Output the [X, Y] coordinate of the center of the cell containing the given text.  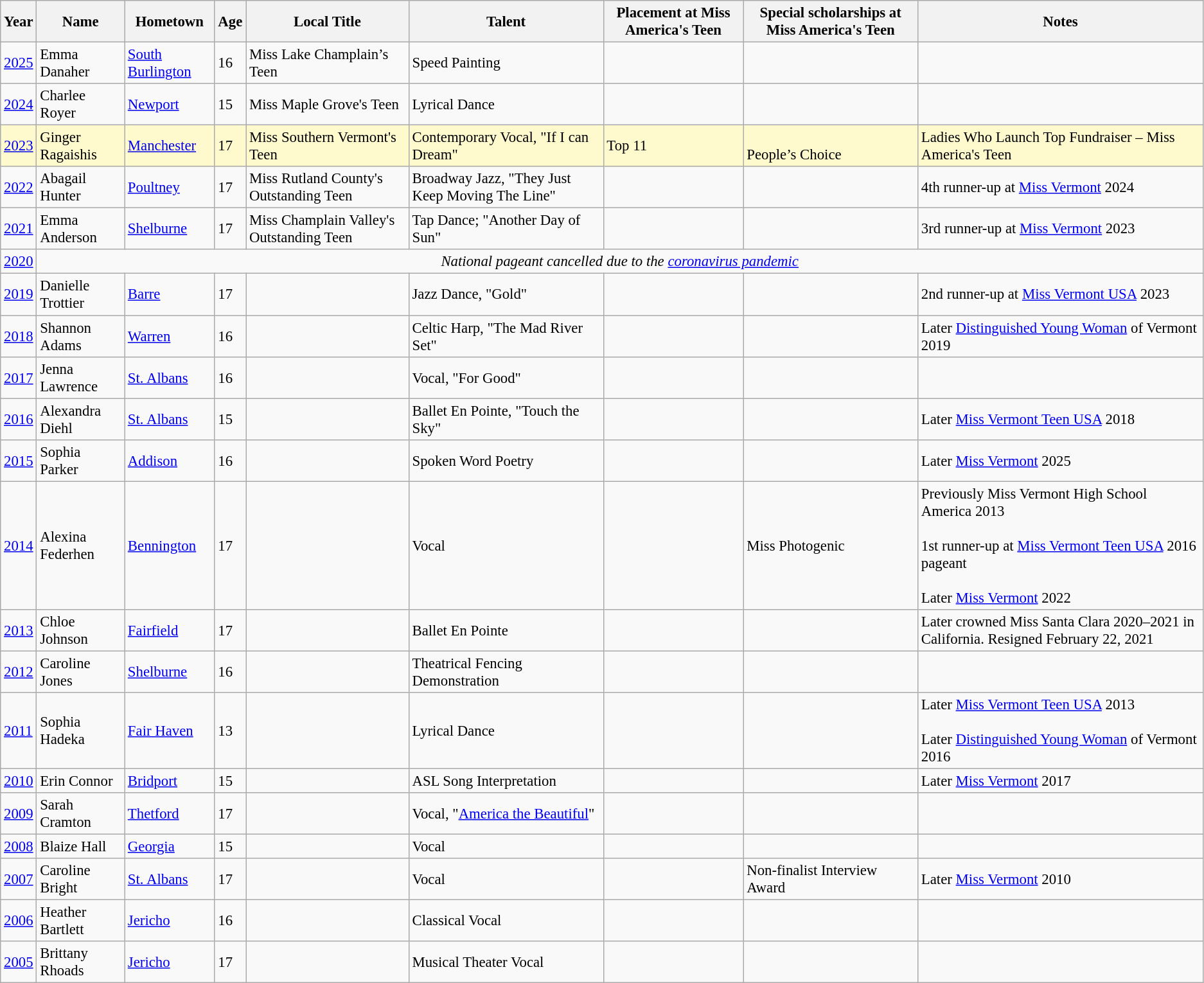
Placement at Miss America's Teen [673, 22]
Later Distinguished Young Woman of Vermont 2019 [1061, 337]
Miss Lake Champlain’s Teen [328, 63]
2010 [19, 781]
Local Title [328, 22]
Tap Dance; "Another Day of Sun" [506, 229]
2024 [19, 104]
Georgia [170, 847]
ASL Song Interpretation [506, 781]
Fair Haven [170, 731]
Brittany Rhoads [81, 962]
Musical Theater Vocal [506, 962]
Ladies Who Launch Top Fundraiser – Miss America's Teen [1061, 146]
Miss Maple Grove's Teen [328, 104]
Later Miss Vermont Teen USA 2018 [1061, 419]
Thetford [170, 813]
Celtic Harp, "The Mad River Set" [506, 337]
Erin Connor [81, 781]
Alexina Federhen [81, 545]
Jenna Lawrence [81, 378]
Name [81, 22]
Emma Danaher [81, 63]
South Burlington [170, 63]
Later crowned Miss Santa Clara 2020–2021 in California. Resigned February 22, 2021 [1061, 631]
Danielle Trottier [81, 294]
Emma Anderson [81, 229]
Vocal, "For Good" [506, 378]
Later Miss Vermont 2025 [1061, 460]
Poultney [170, 188]
2011 [19, 731]
Later Miss Vermont Teen USA 2013Later Distinguished Young Woman of Vermont 2016 [1061, 731]
Talent [506, 22]
Sophia Hadeka [81, 731]
Classical Vocal [506, 921]
Manchester [170, 146]
Blaize Hall [81, 847]
Barre [170, 294]
2021 [19, 229]
2015 [19, 460]
Charlee Royer [81, 104]
Miss Southern Vermont's Teen [328, 146]
2019 [19, 294]
2013 [19, 631]
2017 [19, 378]
Sarah Cramton [81, 813]
Shannon Adams [81, 337]
Fairfield [170, 631]
2025 [19, 63]
Bennington [170, 545]
Ballet En Pointe, "Touch the Sky" [506, 419]
National pageant cancelled due to the coronavirus pandemic [620, 261]
2009 [19, 813]
Broadway Jazz, "They Just Keep Moving The Line" [506, 188]
Ballet En Pointe [506, 631]
Miss Champlain Valley's Outstanding Teen [328, 229]
2022 [19, 188]
Warren [170, 337]
Vocal, "America the Beautiful" [506, 813]
Speed Painting [506, 63]
2008 [19, 847]
Miss Rutland County's Outstanding Teen [328, 188]
Abagail Hunter [81, 188]
Spoken Word Poetry [506, 460]
Sophia Parker [81, 460]
2014 [19, 545]
4th runner-up at Miss Vermont 2024 [1061, 188]
People’s Choice [831, 146]
Special scholarships at Miss America's Teen [831, 22]
Later Miss Vermont 2017 [1061, 781]
Newport [170, 104]
Notes [1061, 22]
13 [230, 731]
Jazz Dance, "Gold" [506, 294]
2006 [19, 921]
Non-finalist Interview Award [831, 879]
Addison [170, 460]
Top 11 [673, 146]
2020 [19, 261]
Previously Miss Vermont High School America 20131st runner-up at Miss Vermont Teen USA 2016 pageantLater Miss Vermont 2022 [1061, 545]
Alexandra Diehl [81, 419]
Caroline Jones [81, 672]
Age [230, 22]
Chloe Johnson [81, 631]
Hometown [170, 22]
Ginger Ragaishis [81, 146]
Caroline Bright [81, 879]
Bridport [170, 781]
Contemporary Vocal, "If I can Dream" [506, 146]
Theatrical Fencing Demonstration [506, 672]
2005 [19, 962]
2016 [19, 419]
3rd runner-up at Miss Vermont 2023 [1061, 229]
Heather Bartlett [81, 921]
2018 [19, 337]
2023 [19, 146]
Miss Photogenic [831, 545]
2007 [19, 879]
2012 [19, 672]
Year [19, 22]
2nd runner-up at Miss Vermont USA 2023 [1061, 294]
Later Miss Vermont 2010 [1061, 879]
